Detect which cell encompasses the target text, then output its [X, Y] center coordinate. 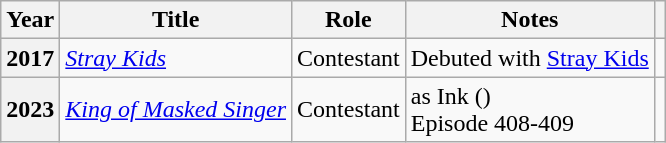
King of Masked Singer [176, 110]
Notes [530, 20]
Title [176, 20]
Debuted with Stray Kids [530, 58]
2017 [30, 58]
Role [349, 20]
2023 [30, 110]
Stray Kids [176, 58]
Year [30, 20]
as Ink ()Episode 408-409 [530, 110]
